Identify which cell holds the provided text, then report its (X, Y) central coordinate. 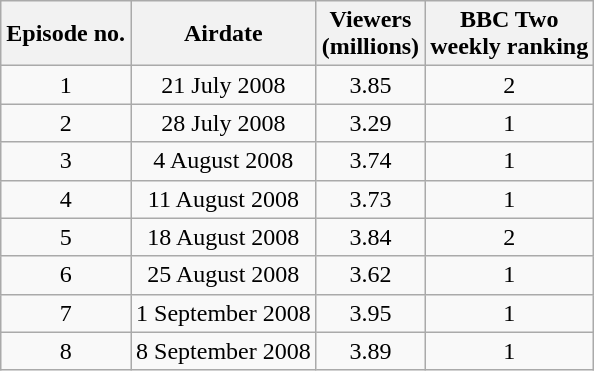
Episode no. (66, 34)
Airdate (224, 34)
7 (66, 313)
5 (66, 237)
BBC Twoweekly ranking (510, 34)
Viewers(millions) (370, 34)
3.95 (370, 313)
3.73 (370, 199)
3.62 (370, 275)
3.84 (370, 237)
3 (66, 161)
3.85 (370, 85)
21 July 2008 (224, 85)
11 August 2008 (224, 199)
4 (66, 199)
25 August 2008 (224, 275)
6 (66, 275)
3.74 (370, 161)
18 August 2008 (224, 237)
1 September 2008 (224, 313)
8 September 2008 (224, 351)
3.89 (370, 351)
3.29 (370, 123)
8 (66, 351)
28 July 2008 (224, 123)
4 August 2008 (224, 161)
